Search for the cell housing the specified text and yield its (X, Y) center coordinate. 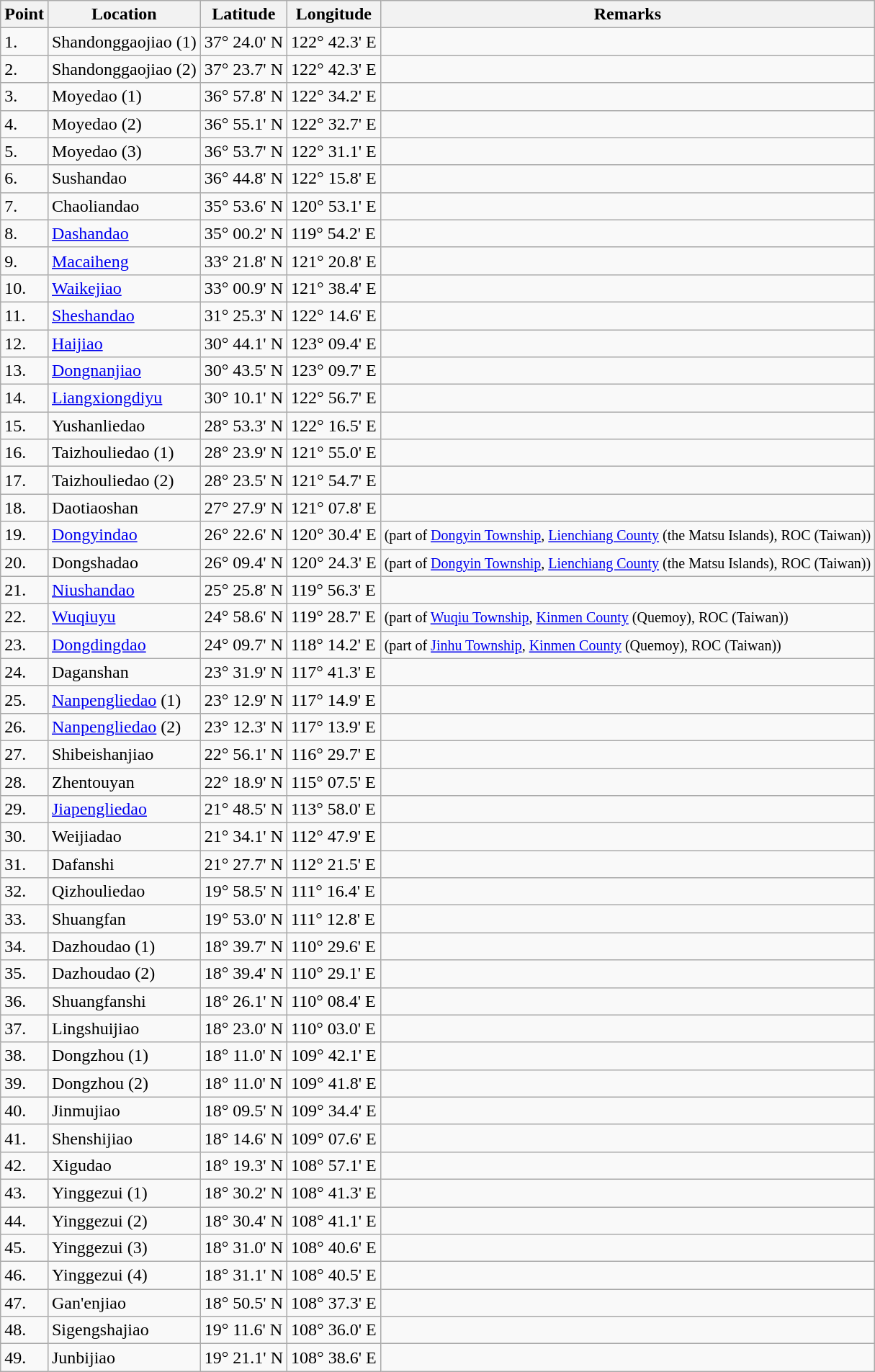
Yinggezui (2) (124, 1221)
Shandonggaojiao (1) (124, 42)
Dongzhou (2) (124, 1083)
108° 37.3' E (334, 1303)
Liangxiongdiyu (124, 398)
Chaoliandao (124, 206)
Taizhouliedao (1) (124, 453)
123° 09.7' E (334, 371)
11. (24, 315)
Dashandao (124, 233)
10. (24, 288)
108° 41.1' E (334, 1221)
27° 27.9' N (243, 508)
121° 38.4' E (334, 288)
110° 08.4' E (334, 1001)
122° 32.7' E (334, 124)
15. (24, 426)
120° 53.1' E (334, 206)
108° 36.0' E (334, 1330)
Sushandao (124, 179)
30° 44.1' N (243, 344)
111° 16.4' E (334, 892)
108° 57.1' E (334, 1165)
20. (24, 562)
36° 44.8' N (243, 179)
109° 41.8' E (334, 1083)
122° 31.1' E (334, 151)
Dongdingdao (124, 645)
Dongnanjiao (124, 371)
30° 10.1' N (243, 398)
120° 30.4' E (334, 535)
Taizhouliedao (2) (124, 480)
Shenshijiao (124, 1138)
122° 34.2' E (334, 97)
121° 55.0' E (334, 453)
26. (24, 727)
35. (24, 974)
26° 22.6' N (243, 535)
30. (24, 837)
Gan'enjiao (124, 1303)
Dafanshi (124, 864)
Waikejiao (124, 288)
31. (24, 864)
28. (24, 781)
3. (24, 97)
1. (24, 42)
Dazhoudao (2) (124, 974)
36° 53.7' N (243, 151)
21° 34.1' N (243, 837)
108° 41.3' E (334, 1193)
117° 13.9' E (334, 727)
19° 11.6' N (243, 1330)
117° 41.3' E (334, 672)
2. (24, 69)
19. (24, 535)
108° 38.6' E (334, 1358)
Haijiao (124, 344)
19° 21.1' N (243, 1358)
122° 56.7' E (334, 398)
44. (24, 1221)
28° 53.3' N (243, 426)
12. (24, 344)
21. (24, 590)
24° 09.7' N (243, 645)
Dongyindao (124, 535)
110° 29.1' E (334, 974)
Niushandao (124, 590)
17. (24, 480)
32. (24, 892)
33° 00.9' N (243, 288)
19° 58.5' N (243, 892)
Nanpengliedao (2) (124, 727)
Shuangfan (124, 919)
18° 30.2' N (243, 1193)
Xigudao (124, 1165)
7. (24, 206)
121° 54.7' E (334, 480)
108° 40.5' E (334, 1275)
112° 21.5' E (334, 864)
18. (24, 508)
33° 21.8' N (243, 261)
Moyedao (2) (124, 124)
35° 00.2' N (243, 233)
Location (124, 14)
25° 25.8' N (243, 590)
122° 14.6' E (334, 315)
48. (24, 1330)
18° 19.3' N (243, 1165)
16. (24, 453)
9. (24, 261)
Yinggezui (1) (124, 1193)
18° 14.6' N (243, 1138)
39. (24, 1083)
22° 56.1' N (243, 754)
22. (24, 617)
109° 34.4' E (334, 1111)
24. (24, 672)
Dongzhou (1) (124, 1056)
119° 28.7' E (334, 617)
Wuqiuyu (124, 617)
34. (24, 946)
Yushanliedao (124, 426)
Point (24, 14)
18° 50.5' N (243, 1303)
123° 09.4' E (334, 344)
26° 09.4' N (243, 562)
Remarks (627, 14)
Zhentouyan (124, 781)
6. (24, 179)
33. (24, 919)
Junbijiao (124, 1358)
41. (24, 1138)
23° 31.9' N (243, 672)
18° 23.0' N (243, 1028)
31° 25.3' N (243, 315)
122° 16.5' E (334, 426)
Sigengshajiao (124, 1330)
28° 23.5' N (243, 480)
113° 58.0' E (334, 810)
112° 47.9' E (334, 837)
Macaiheng (124, 261)
40. (24, 1111)
121° 07.8' E (334, 508)
(part of Jinhu Township, Kinmen County (Quemoy), ROC (Taiwan)) (627, 645)
116° 29.7' E (334, 754)
18° 30.4' N (243, 1221)
18° 26.1' N (243, 1001)
22° 18.9' N (243, 781)
46. (24, 1275)
49. (24, 1358)
18° 39.7' N (243, 946)
Lingshuijiao (124, 1028)
36° 55.1' N (243, 124)
21° 48.5' N (243, 810)
14. (24, 398)
115° 07.5' E (334, 781)
19° 53.0' N (243, 919)
Jinmujiao (124, 1111)
18° 09.5' N (243, 1111)
25. (24, 699)
Sheshandao (124, 315)
Yinggezui (4) (124, 1275)
Daotiaoshan (124, 508)
13. (24, 371)
Nanpengliedao (1) (124, 699)
30° 43.5' N (243, 371)
Longitude (334, 14)
Latitude (243, 14)
Yinggezui (3) (124, 1248)
35° 53.6' N (243, 206)
120° 24.3' E (334, 562)
42. (24, 1165)
110° 29.6' E (334, 946)
109° 42.1' E (334, 1056)
117° 14.9' E (334, 699)
37° 24.0' N (243, 42)
Daganshan (124, 672)
110° 03.0' E (334, 1028)
28° 23.9' N (243, 453)
36. (24, 1001)
23. (24, 645)
8. (24, 233)
Moyedao (1) (124, 97)
45. (24, 1248)
21° 27.7' N (243, 864)
4. (24, 124)
18° 31.0' N (243, 1248)
37° 23.7' N (243, 69)
36° 57.8' N (243, 97)
Shibeishanjiao (124, 754)
118° 14.2' E (334, 645)
23° 12.3' N (243, 727)
24° 58.6' N (243, 617)
29. (24, 810)
43. (24, 1193)
18° 39.4' N (243, 974)
Shandonggaojiao (2) (124, 69)
119° 56.3' E (334, 590)
37. (24, 1028)
122° 15.8' E (334, 179)
Dazhoudao (1) (124, 946)
5. (24, 151)
119° 54.2' E (334, 233)
Moyedao (3) (124, 151)
18° 31.1' N (243, 1275)
38. (24, 1056)
27. (24, 754)
Weijiadao (124, 837)
Qizhouliedao (124, 892)
(part of Wuqiu Township, Kinmen County (Quemoy), ROC (Taiwan)) (627, 617)
23° 12.9' N (243, 699)
Shuangfanshi (124, 1001)
108° 40.6' E (334, 1248)
111° 12.8' E (334, 919)
Dongshadao (124, 562)
109° 07.6' E (334, 1138)
47. (24, 1303)
Jiapengliedao (124, 810)
121° 20.8' E (334, 261)
